For the text-containing cell, return its midpoint in [X, Y] coordinate format. 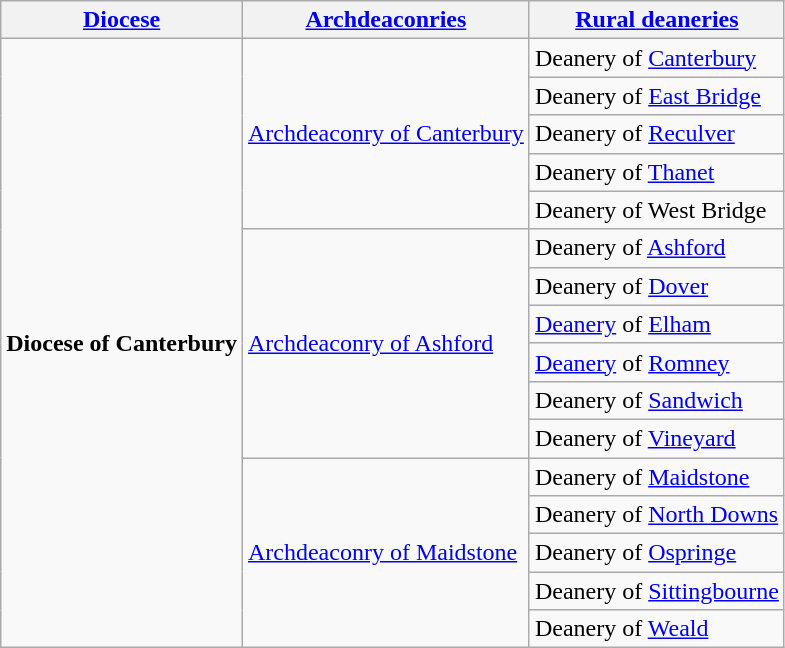
Deanery of Maidstone [656, 477]
Deanery of Sittingbourne [656, 591]
Deanery of Ashford [656, 248]
Rural deaneries [656, 20]
Deanery of Reculver [656, 134]
Deanery of East Bridge [656, 96]
Archdeaconry of Maidstone [386, 553]
Deanery of West Bridge [656, 210]
Archdeaconry of Canterbury [386, 134]
Archdeaconries [386, 20]
Archdeaconry of Ashford [386, 343]
Deanery of Thanet [656, 172]
Deanery of Canterbury [656, 58]
Deanery of Romney [656, 362]
Deanery of Vineyard [656, 438]
Deanery of Sandwich [656, 400]
Deanery of Ospringe [656, 553]
Diocese of Canterbury [122, 344]
Deanery of North Downs [656, 515]
Deanery of Dover [656, 286]
Deanery of Elham [656, 324]
Diocese [122, 20]
Deanery of Weald [656, 629]
